Determine the (X, Y) coordinate at the center of the cell enclosing the given text.  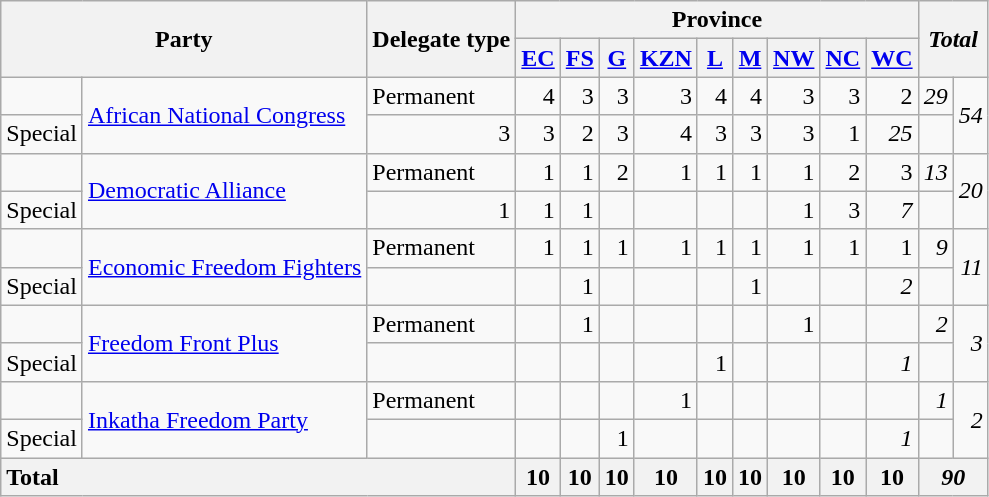
9 (936, 248)
Freedom Front Plus (224, 343)
7 (892, 210)
L (714, 58)
11 (970, 267)
90 (953, 477)
13 (936, 172)
FS (580, 58)
20 (970, 191)
25 (892, 134)
Party (184, 39)
Democratic Alliance (224, 191)
NW (794, 58)
NC (843, 58)
Province (717, 20)
Economic Freedom Fighters (224, 267)
African National Congress (224, 115)
EC (538, 58)
M (750, 58)
G (616, 58)
54 (970, 115)
29 (936, 96)
Inkatha Freedom Party (224, 419)
KZN (666, 58)
Delegate type (442, 39)
WC (892, 58)
